Provide the [x, y] coordinate of the cell's center where the given text is located.  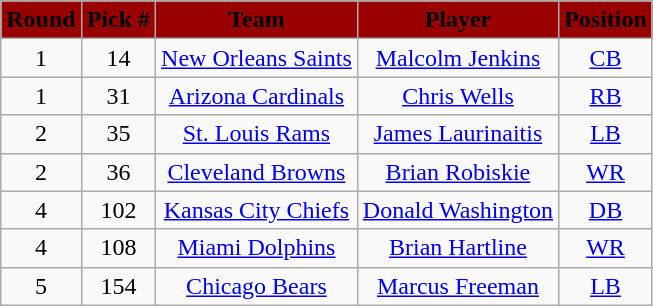
31 [118, 96]
Arizona Cardinals [257, 96]
RB [606, 96]
Player [458, 20]
14 [118, 58]
108 [118, 248]
36 [118, 172]
Cleveland Browns [257, 172]
35 [118, 134]
James Laurinaitis [458, 134]
5 [41, 286]
102 [118, 210]
Donald Washington [458, 210]
154 [118, 286]
DB [606, 210]
CB [606, 58]
Chicago Bears [257, 286]
Team [257, 20]
Marcus Freeman [458, 286]
Brian Robiskie [458, 172]
Round [41, 20]
St. Louis Rams [257, 134]
New Orleans Saints [257, 58]
Miami Dolphins [257, 248]
Chris Wells [458, 96]
Pick # [118, 20]
Brian Hartline [458, 248]
Malcolm Jenkins [458, 58]
Kansas City Chiefs [257, 210]
Position [606, 20]
